From the cell containing the given text, extract its center point as (X, Y) coordinate. 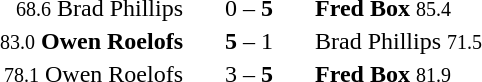
5 – 1 (250, 41)
